Capture the cell that displays the provided text and extract its [x, y] central coordinate. 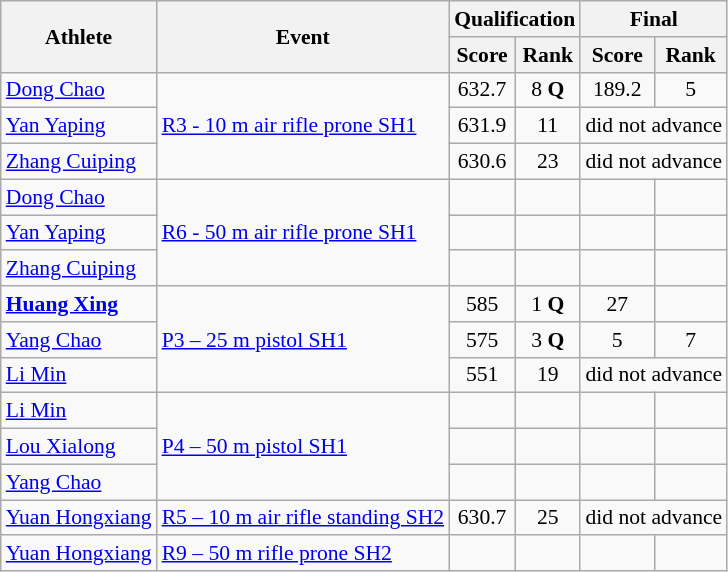
Event [304, 36]
P3 – 25 m pistol SH1 [304, 340]
631.9 [482, 126]
11 [548, 126]
25 [548, 518]
632.7 [482, 90]
585 [482, 304]
23 [548, 162]
1 Q [548, 304]
Qualification [514, 19]
Huang Xing [79, 304]
19 [548, 375]
R3 - 10 m air rifle prone SH1 [304, 126]
27 [617, 304]
Athlete [79, 36]
R5 – 10 m air rifle standing SH2 [304, 518]
575 [482, 340]
630.7 [482, 518]
3 Q [548, 340]
R9 – 50 m rifle prone SH2 [304, 554]
R6 - 50 m air rifle prone SH1 [304, 232]
551 [482, 375]
630.6 [482, 162]
P4 – 50 m pistol SH1 [304, 446]
Final [654, 19]
Lou Xialong [79, 447]
7 [690, 340]
189.2 [617, 90]
8 Q [548, 90]
